Determine the (x, y) coordinate at the center of the cell enclosing the given text.  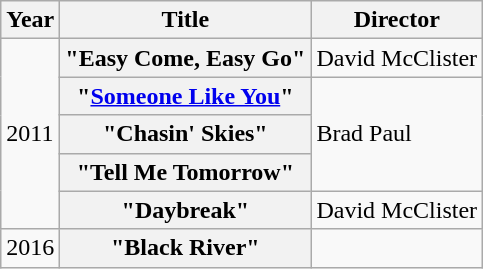
"Chasin' Skies" (186, 134)
Year (30, 20)
"Easy Come, Easy Go" (186, 58)
2016 (30, 248)
"Black River" (186, 248)
Brad Paul (397, 134)
"Daybreak" (186, 210)
Title (186, 20)
"Someone Like You" (186, 96)
2011 (30, 134)
Director (397, 20)
"Tell Me Tomorrow" (186, 172)
